Determine the [X, Y] coordinate at the center of the cell enclosing the given text.  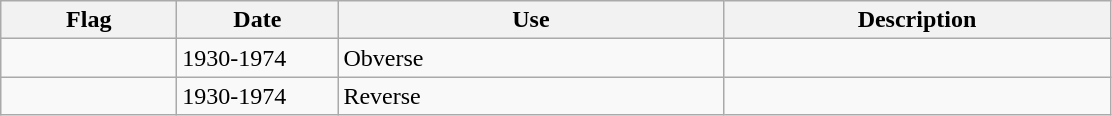
Description [917, 20]
Reverse [531, 96]
Use [531, 20]
Obverse [531, 58]
Flag [89, 20]
Date [258, 20]
